Determine the [X, Y] coordinate at the center of the cell enclosing the given text.  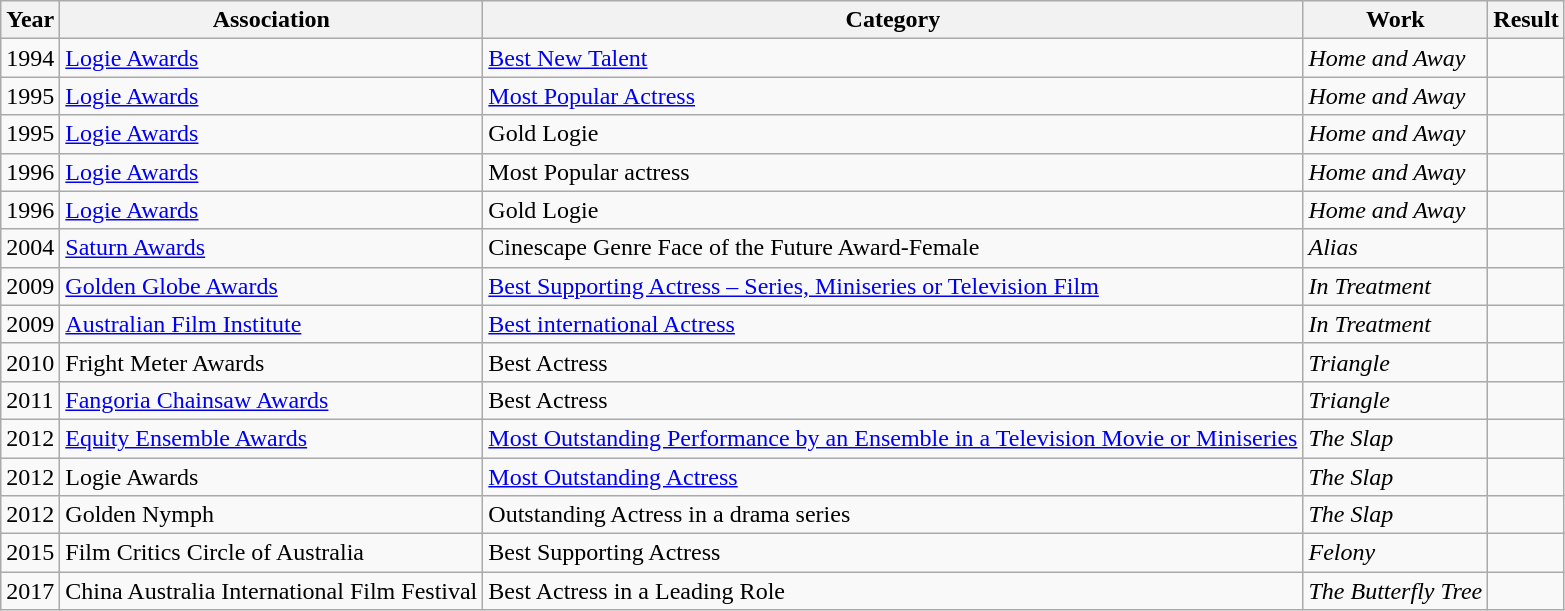
Category [893, 20]
Best Supporting Actress – Series, Miniseries or Television Film [893, 286]
Work [1396, 20]
Best New Talent [893, 58]
Golden Globe Awards [272, 286]
2017 [30, 591]
Most Popular Actress [893, 96]
Result [1526, 20]
Best international Actress [893, 324]
Most Outstanding Performance by an Ensemble in a Television Movie or Miniseries [893, 438]
Cinescape Genre Face of the Future Award-Female [893, 248]
Most Popular actress [893, 172]
China Australia International Film Festival [272, 591]
Golden Nymph [272, 515]
Best Supporting Actress [893, 553]
2010 [30, 362]
Fangoria Chainsaw Awards [272, 400]
Most Outstanding Actress [893, 477]
Equity Ensemble Awards [272, 438]
2015 [30, 553]
2004 [30, 248]
Association [272, 20]
1994 [30, 58]
Australian Film Institute [272, 324]
2011 [30, 400]
Best Actress in a Leading Role [893, 591]
The Butterfly Tree [1396, 591]
Saturn Awards [272, 248]
Fright Meter Awards [272, 362]
Felony [1396, 553]
Outstanding Actress in a drama series [893, 515]
Film Critics Circle of Australia [272, 553]
Year [30, 20]
Alias [1396, 248]
